Output the (x, y) coordinate of the center of the cell containing the given text.  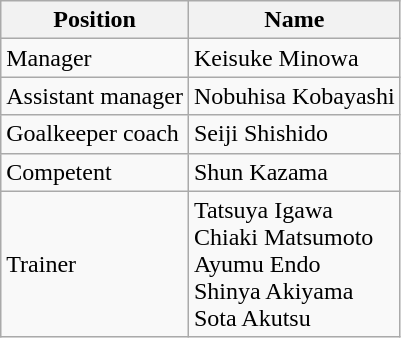
Goalkeeper coach (95, 134)
Keisuke Minowa (294, 58)
Position (95, 20)
Manager (95, 58)
Nobuhisa Kobayashi (294, 96)
Competent (95, 172)
Trainer (95, 264)
Assistant manager (95, 96)
Name (294, 20)
Seiji Shishido (294, 134)
Shun Kazama (294, 172)
Tatsuya Igawa Chiaki Matsumoto Ayumu Endo Shinya Akiyama Sota Akutsu (294, 264)
